Output the (x, y) coordinate of the center of the cell containing the given text.  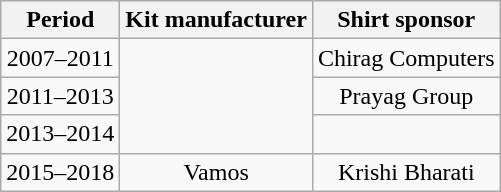
2011–2013 (60, 96)
Krishi Bharati (406, 172)
2013–2014 (60, 134)
2015–2018 (60, 172)
Vamos (216, 172)
Kit manufacturer (216, 20)
Period (60, 20)
Chirag Computers (406, 58)
Prayag Group (406, 96)
2007–2011 (60, 58)
Shirt sponsor (406, 20)
